From the cell containing the given text, extract its center point as [x, y] coordinate. 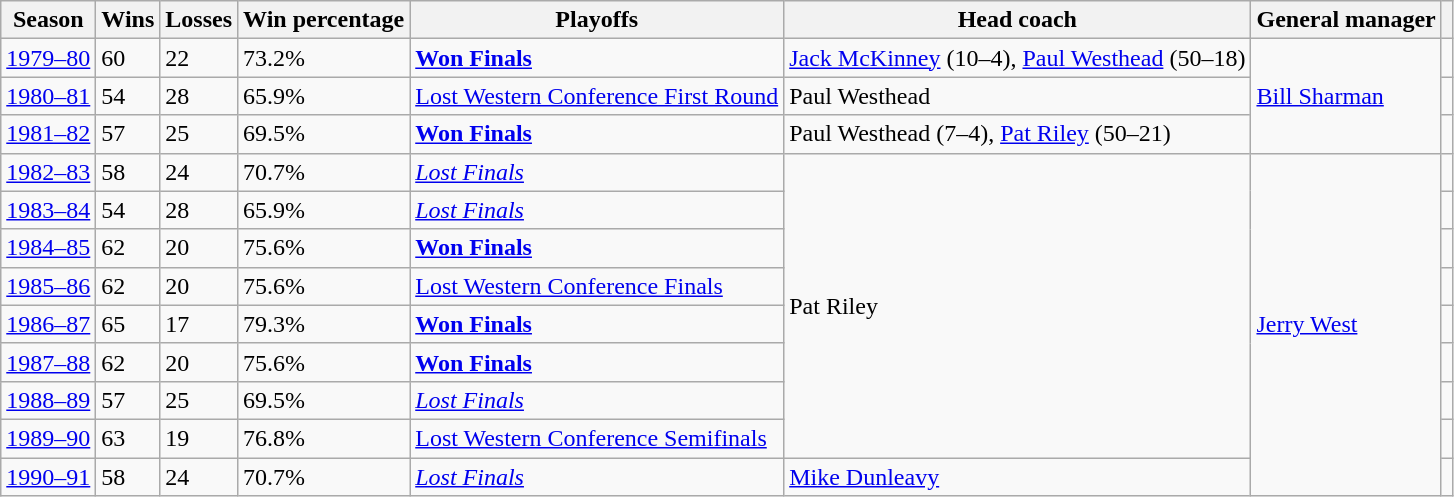
Win percentage [324, 20]
Losses [199, 20]
1989–90 [48, 438]
Jack McKinney (10–4), Paul Westhead (50–18) [1018, 58]
Pat Riley [1018, 305]
63 [128, 438]
General manager [1346, 20]
Lost Western Conference First Round [597, 96]
Bill Sharman [1346, 96]
1983–84 [48, 210]
Jerry West [1346, 324]
1990–91 [48, 477]
Head coach [1018, 20]
73.2% [324, 58]
1987–88 [48, 362]
Lost Western Conference Finals [597, 286]
Paul Westhead [1018, 96]
1980–81 [48, 96]
17 [199, 324]
Lost Western Conference Semifinals [597, 438]
Season [48, 20]
Wins [128, 20]
76.8% [324, 438]
Paul Westhead (7–4), Pat Riley (50–21) [1018, 134]
Playoffs [597, 20]
1982–83 [48, 172]
Mike Dunleavy [1018, 477]
1986–87 [48, 324]
19 [199, 438]
79.3% [324, 324]
22 [199, 58]
1981–82 [48, 134]
1979–80 [48, 58]
65 [128, 324]
1988–89 [48, 400]
1985–86 [48, 286]
60 [128, 58]
1984–85 [48, 248]
